Locate the cell with the specified text and output its (x, y) center coordinate. 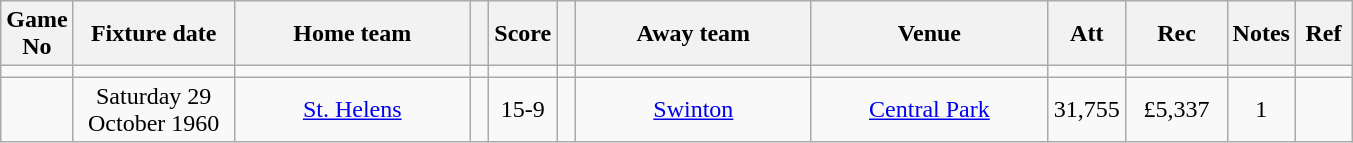
1 (1261, 110)
Home team (352, 34)
Ref (1323, 34)
Notes (1261, 34)
Away team (693, 34)
15-9 (523, 110)
£5,337 (1176, 110)
Rec (1176, 34)
Saturday 29 October 1960 (154, 110)
Central Park (929, 110)
31,755 (1086, 110)
Att (1086, 34)
Venue (929, 34)
St. Helens (352, 110)
Fixture date (154, 34)
Score (523, 34)
Game No (37, 34)
Swinton (693, 110)
